Detect which cell encompasses the target text, then output its [x, y] center coordinate. 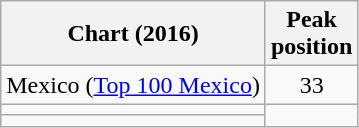
Mexico (Top 100 Mexico) [134, 85]
Chart (2016) [134, 34]
33 [311, 85]
Peakposition [311, 34]
